Provide the [X, Y] coordinate of the cell's center where the given text is located.  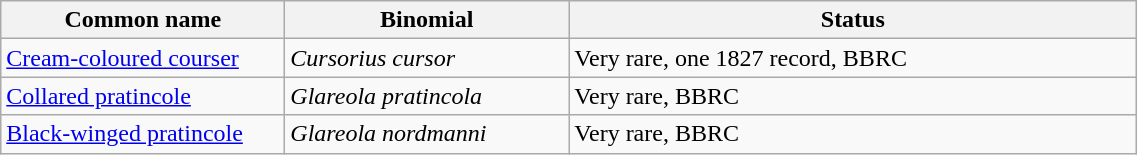
Glareola nordmanni [427, 134]
Common name [143, 20]
Cursorius cursor [427, 58]
Binomial [427, 20]
Status [853, 20]
Collared pratincole [143, 96]
Glareola pratincola [427, 96]
Black-winged pratincole [143, 134]
Very rare, one 1827 record, BBRC [853, 58]
Cream-coloured courser [143, 58]
